Find where the given text appears and provide that cell's center as (x, y) coordinate. 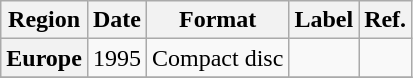
Ref. (386, 20)
Compact disc (217, 58)
Region (44, 20)
Format (217, 20)
Label (324, 20)
Date (116, 20)
1995 (116, 58)
Europe (44, 58)
